Capture the cell that displays the provided text and extract its (x, y) central coordinate. 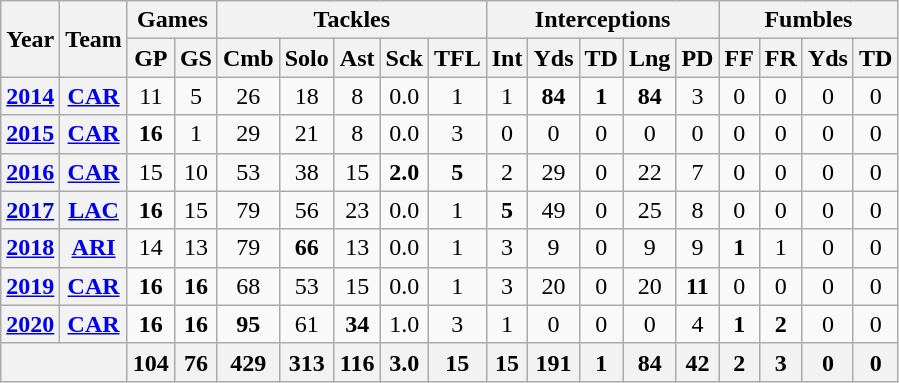
Int (507, 58)
23 (357, 210)
Tackles (352, 20)
10 (196, 172)
2.0 (404, 172)
2014 (30, 96)
3.0 (404, 362)
Cmb (248, 58)
Lng (649, 58)
2018 (30, 248)
22 (649, 172)
4 (698, 324)
LAC (94, 210)
14 (150, 248)
429 (248, 362)
34 (357, 324)
68 (248, 286)
GP (150, 58)
104 (150, 362)
56 (306, 210)
FR (780, 58)
Interceptions (602, 20)
GS (196, 58)
95 (248, 324)
Ast (357, 58)
Year (30, 39)
25 (649, 210)
116 (357, 362)
313 (306, 362)
2016 (30, 172)
TFL (457, 58)
Fumbles (808, 20)
7 (698, 172)
Solo (306, 58)
61 (306, 324)
191 (554, 362)
26 (248, 96)
2015 (30, 134)
2019 (30, 286)
49 (554, 210)
FF (739, 58)
PD (698, 58)
Team (94, 39)
ARI (94, 248)
Games (172, 20)
18 (306, 96)
38 (306, 172)
42 (698, 362)
2017 (30, 210)
66 (306, 248)
2020 (30, 324)
1.0 (404, 324)
Sck (404, 58)
21 (306, 134)
76 (196, 362)
